Find where the given text appears and provide that cell's center as (x, y) coordinate. 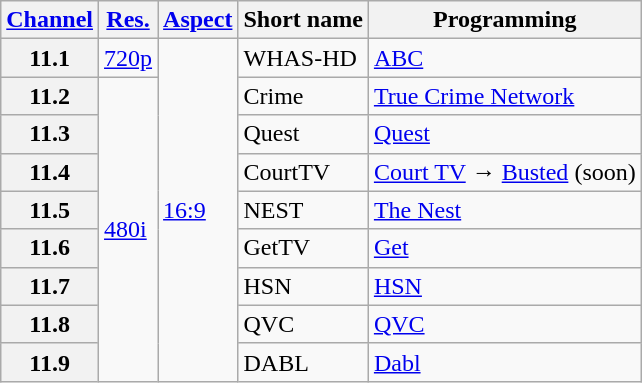
11.7 (50, 286)
NEST (303, 210)
11.8 (50, 324)
11.3 (50, 134)
16:9 (198, 210)
GetTV (303, 248)
480i (128, 229)
11.5 (50, 210)
DABL (303, 362)
ABC (504, 58)
Programming (504, 20)
WHAS-HD (303, 58)
Aspect (198, 20)
11.2 (50, 96)
11.6 (50, 248)
Court TV → Busted (soon) (504, 172)
Get (504, 248)
11.9 (50, 362)
Res. (128, 20)
Channel (50, 20)
11.1 (50, 58)
11.4 (50, 172)
Dabl (504, 362)
True Crime Network (504, 96)
The Nest (504, 210)
CourtTV (303, 172)
Short name (303, 20)
720p (128, 58)
Crime (303, 96)
